From the cell containing the given text, extract its center point as [x, y] coordinate. 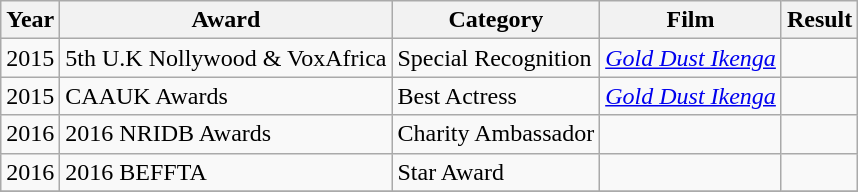
Category [496, 20]
Charity Ambassador [496, 134]
2016 NRIDB Awards [226, 134]
5th U.K Nollywood & VoxAfrica [226, 58]
CAAUK Awards [226, 96]
Best Actress [496, 96]
Result [819, 20]
Film [691, 20]
Award [226, 20]
Star Award [496, 172]
Special Recognition [496, 58]
Year [30, 20]
2016 BEFFTA [226, 172]
